Scan for the cell matching the given text and deliver its (x, y) coordinate at center. 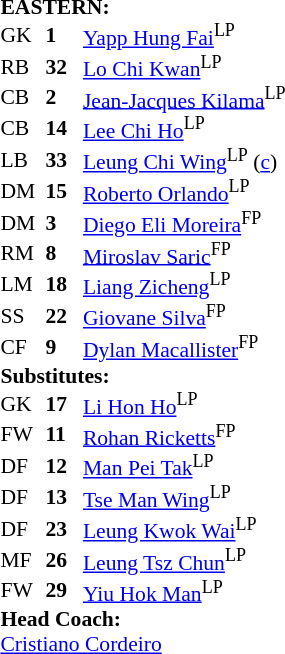
15 (64, 190)
23 (64, 528)
1 (64, 36)
29 (64, 590)
LB (22, 160)
CF (22, 346)
8 (64, 254)
RB (22, 66)
3 (64, 222)
18 (64, 284)
RM (22, 254)
13 (64, 498)
11 (64, 434)
SS (22, 316)
17 (64, 404)
32 (64, 66)
22 (64, 316)
9 (64, 346)
LM (22, 284)
Head Coach: (142, 620)
Substitutes: (142, 376)
12 (64, 466)
MF (22, 560)
14 (64, 128)
26 (64, 560)
33 (64, 160)
2 (64, 98)
